Pinpoint the cell where the given text exists, returning its (x, y) midpoint coordinate. 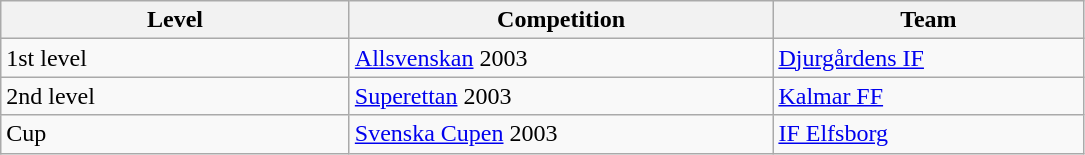
Superettan 2003 (561, 96)
2nd level (176, 96)
Team (928, 20)
IF Elfsborg (928, 134)
Level (176, 20)
Kalmar FF (928, 96)
1st level (176, 58)
Svenska Cupen 2003 (561, 134)
Cup (176, 134)
Competition (561, 20)
Djurgårdens IF (928, 58)
Allsvenskan 2003 (561, 58)
